Determine the [X, Y] coordinate at the center of the cell enclosing the given text.  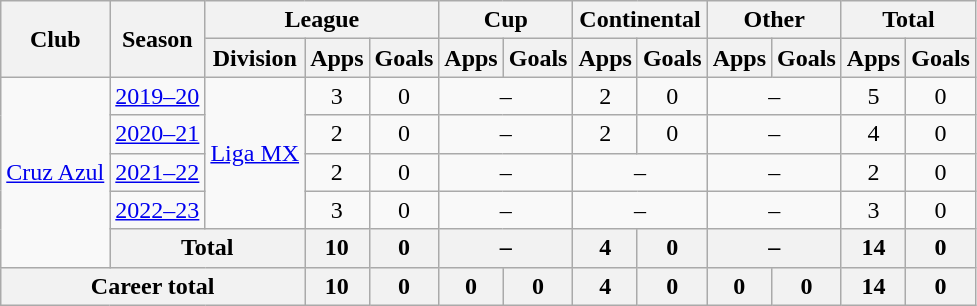
League [322, 20]
Division [255, 58]
Cruz Azul [56, 172]
2022–23 [158, 210]
Career total [153, 286]
Club [56, 39]
2020–21 [158, 134]
2021–22 [158, 172]
Other [774, 20]
5 [873, 96]
2019–20 [158, 96]
Continental [640, 20]
Season [158, 39]
Liga MX [255, 153]
Cup [506, 20]
